For the text-containing cell, return its midpoint in [x, y] coordinate format. 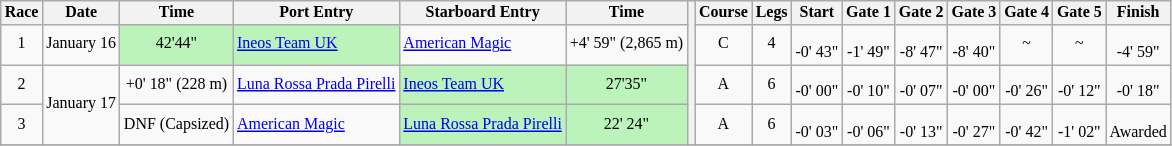
Date [81, 12]
Finish [1138, 12]
Gate 5 [1080, 12]
-0' 43" [818, 44]
Legs [772, 12]
-8' 40" [974, 44]
-0' 26" [1026, 84]
3 [22, 124]
-0' 10" [868, 84]
-0' 13" [922, 124]
1 [22, 44]
Gate 3 [974, 12]
Gate 4 [1026, 12]
-0' 12" [1080, 84]
-1' 02" [1080, 124]
2 [22, 84]
DNF (Capsized) [176, 124]
-1' 49" [868, 44]
-0' 42" [1026, 124]
+4' 59" (2,865 m) [626, 44]
Gate 2 [922, 12]
Port Entry [316, 12]
22' 24" [626, 124]
January 17 [81, 104]
-0' 27" [974, 124]
27'35" [626, 84]
4 [772, 44]
Gate 1 [868, 12]
-0' 18" [1138, 84]
-0' 07" [922, 84]
-0' 03" [818, 124]
Starboard Entry [482, 12]
C [724, 44]
-0' 06" [868, 124]
-8' 47" [922, 44]
Start [818, 12]
+0' 18" (228 m) [176, 84]
-4' 59" [1138, 44]
Course [724, 12]
Race [22, 12]
Awarded [1138, 124]
January 16 [81, 44]
42'44" [176, 44]
